Identify which cell holds the provided text, then report its [X, Y] central coordinate. 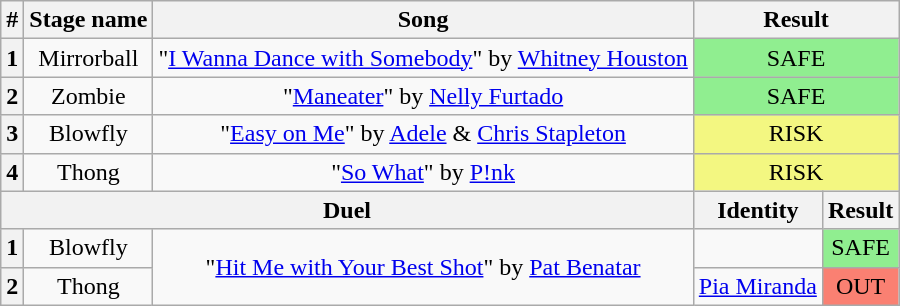
Pia Miranda [758, 286]
# [12, 20]
Song [423, 20]
"So What" by P!nk [423, 172]
"Maneater" by Nelly Furtado [423, 96]
"I Wanna Dance with Somebody" by Whitney Houston [423, 58]
OUT [860, 286]
"Easy on Me" by Adele & Chris Stapleton [423, 134]
Mirrorball [88, 58]
Stage name [88, 20]
Identity [758, 210]
"Hit Me with Your Best Shot" by Pat Benatar [423, 267]
3 [12, 134]
Duel [348, 210]
Zombie [88, 96]
4 [12, 172]
